Return the (x, y) coordinate for the center point of the cell that contains the specified text.  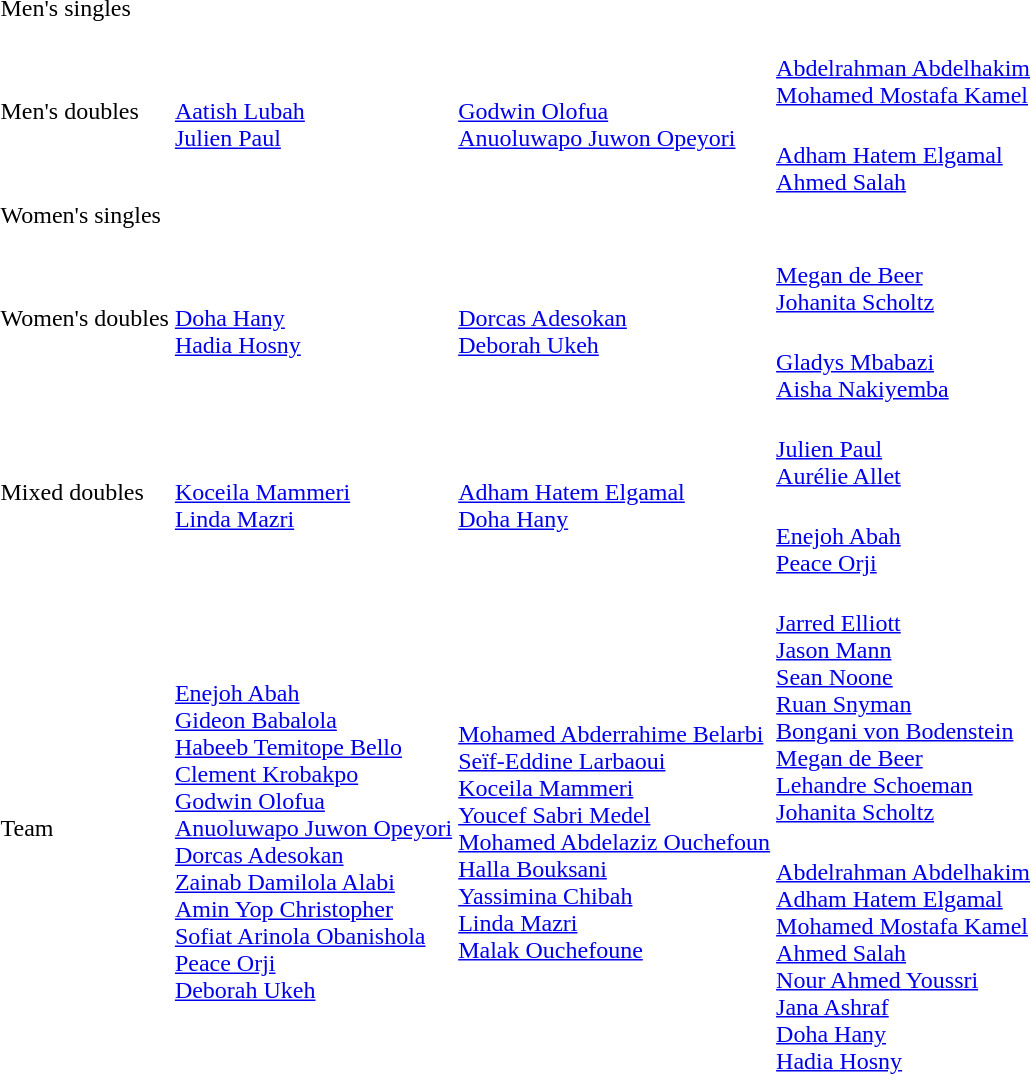
Doha HanyHadia Hosny (313, 318)
Dorcas AdesokanDeborah Ukeh (614, 318)
Adham Hatem ElgamalDoha Hany (614, 492)
Aatish LubahJulien Paul (313, 112)
Godwin OlofuaAnuoluwapo Juwon Opeyori (614, 112)
Koceila MammeriLinda Mazri (313, 492)
